Provide the (X, Y) coordinate of the cell's center where the given text is located.  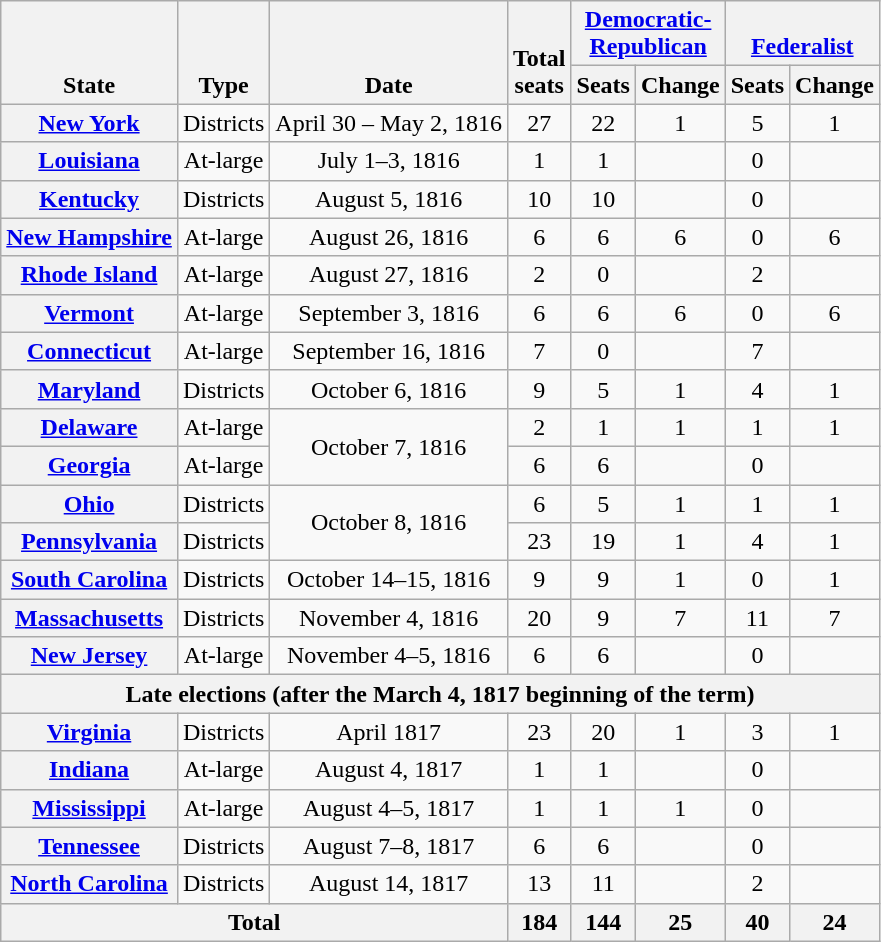
August 27, 1816 (389, 275)
October 8, 1816 (389, 522)
Date (389, 52)
October 6, 1816 (389, 389)
August 5, 1816 (389, 199)
13 (539, 884)
April 30 – May 2, 1816 (389, 123)
Tennessee (90, 846)
19 (603, 542)
Mississippi (90, 808)
August 4, 1817 (389, 770)
Vermont (90, 313)
144 (603, 922)
Massachusetts (90, 618)
184 (539, 922)
Kentucky (90, 199)
Connecticut (90, 351)
Total (254, 922)
25 (680, 922)
Democratic-Republican (648, 34)
Late elections (after the March 4, 1817 beginning of the term) (440, 694)
Rhode Island (90, 275)
September 3, 1816 (389, 313)
Type (223, 52)
August 4–5, 1817 (389, 808)
New Hampshire (90, 237)
Indiana (90, 770)
October 14–15, 1816 (389, 580)
Delaware (90, 427)
Georgia (90, 465)
Maryland (90, 389)
August 7–8, 1817 (389, 846)
North Carolina (90, 884)
Virginia (90, 732)
October 7, 1816 (389, 446)
Ohio (90, 503)
Louisiana (90, 161)
3 (757, 732)
40 (757, 922)
November 4–5, 1816 (389, 656)
New Jersey (90, 656)
24 (835, 922)
August 26, 1816 (389, 237)
July 1–3, 1816 (389, 161)
New York (90, 123)
Totalseats (539, 52)
State (90, 52)
22 (603, 123)
September 16, 1816 (389, 351)
Pennsylvania (90, 542)
August 14, 1817 (389, 884)
South Carolina (90, 580)
27 (539, 123)
Federalist (802, 34)
April 1817 (389, 732)
November 4, 1816 (389, 618)
